Scan for the cell matching the given text and deliver its (x, y) coordinate at center. 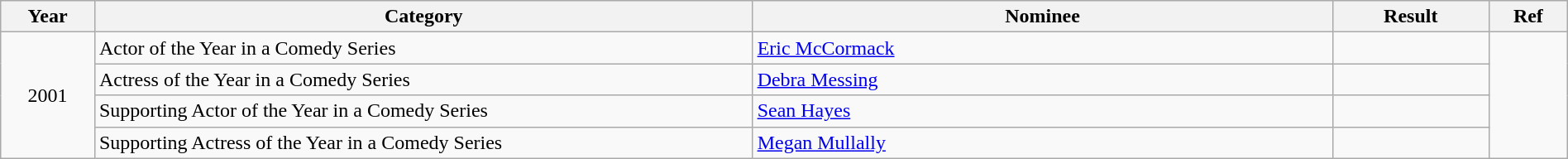
Debra Messing (1042, 79)
Megan Mullally (1042, 142)
Eric McCormack (1042, 48)
Nominee (1042, 17)
Supporting Actor of the Year in a Comedy Series (423, 111)
Actress of the Year in a Comedy Series (423, 79)
Year (48, 17)
Sean Hayes (1042, 111)
Actor of the Year in a Comedy Series (423, 48)
2001 (48, 95)
Supporting Actress of the Year in a Comedy Series (423, 142)
Ref (1528, 17)
Result (1411, 17)
Category (423, 17)
